Return (x, y) of the center of cell containing provided text 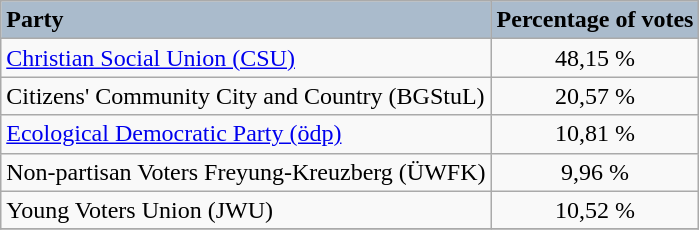
Non-partisan Voters Freyung-Kreuzberg (ÜWFK) (246, 172)
Party (246, 20)
10,52 % (595, 210)
48,15 % (595, 58)
Percentage of votes (595, 20)
Ecological Democratic Party (ödp) (246, 134)
Christian Social Union (CSU) (246, 58)
20,57 % (595, 96)
Young Voters Union (JWU) (246, 210)
9,96 % (595, 172)
Citizens' Community City and Country (BGStuL) (246, 96)
10,81 % (595, 134)
